Output the [X, Y] coordinate of the center of the cell containing the given text.  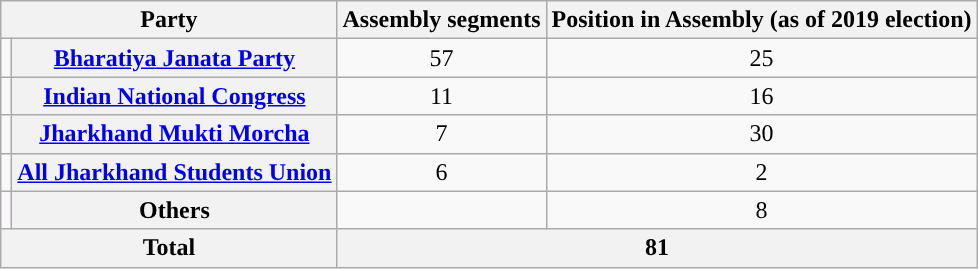
Bharatiya Janata Party [174, 58]
25 [762, 58]
Party [169, 20]
Jharkhand Mukti Morcha [174, 134]
All Jharkhand Students Union [174, 172]
7 [442, 134]
8 [762, 210]
81 [657, 248]
2 [762, 172]
6 [442, 172]
Others [174, 210]
57 [442, 58]
Assembly segments [442, 20]
Position in Assembly (as of 2019 election) [762, 20]
11 [442, 96]
Total [169, 248]
30 [762, 134]
Indian National Congress [174, 96]
16 [762, 96]
